Search for the cell housing the specified text and yield its [X, Y] center coordinate. 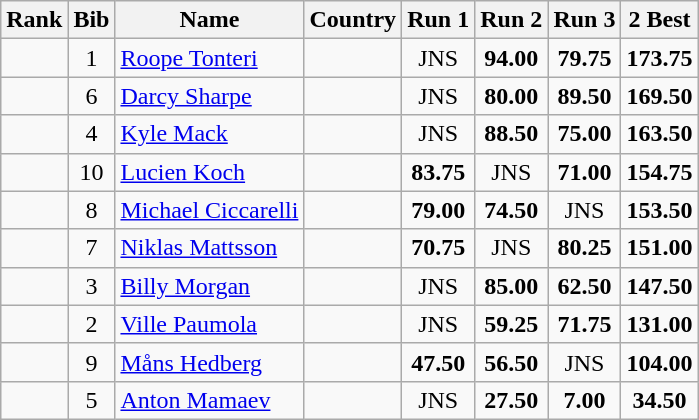
85.00 [512, 286]
Rank [34, 20]
Kyle Mack [210, 134]
Run 1 [438, 20]
Name [210, 20]
71.00 [584, 172]
169.50 [660, 96]
4 [92, 134]
80.25 [584, 248]
163.50 [660, 134]
1 [92, 58]
7.00 [584, 400]
8 [92, 210]
71.75 [584, 324]
153.50 [660, 210]
89.50 [584, 96]
59.25 [512, 324]
151.00 [660, 248]
34.50 [660, 400]
2 Best [660, 20]
74.50 [512, 210]
104.00 [660, 362]
Darcy Sharpe [210, 96]
94.00 [512, 58]
6 [92, 96]
56.50 [512, 362]
79.00 [438, 210]
154.75 [660, 172]
79.75 [584, 58]
Country [353, 20]
9 [92, 362]
5 [92, 400]
80.00 [512, 96]
Run 3 [584, 20]
173.75 [660, 58]
131.00 [660, 324]
Billy Morgan [210, 286]
Michael Ciccarelli [210, 210]
Ville Paumola [210, 324]
7 [92, 248]
2 [92, 324]
27.50 [512, 400]
147.50 [660, 286]
62.50 [584, 286]
88.50 [512, 134]
47.50 [438, 362]
Lucien Koch [210, 172]
Niklas Mattsson [210, 248]
75.00 [584, 134]
83.75 [438, 172]
3 [92, 286]
Måns Hedberg [210, 362]
Roope Tonteri [210, 58]
Run 2 [512, 20]
70.75 [438, 248]
10 [92, 172]
Anton Mamaev [210, 400]
Bib [92, 20]
